Provide the (x, y) coordinate of the cell's center where the given text is located.  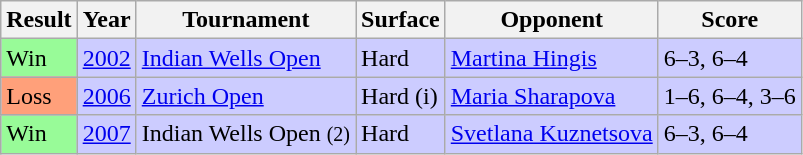
Tournament (246, 20)
Hard (i) (401, 96)
Indian Wells Open (2) (246, 134)
Maria Sharapova (552, 96)
Svetlana Kuznetsova (552, 134)
2007 (106, 134)
Score (730, 20)
Opponent (552, 20)
Martina Hingis (552, 58)
Loss (39, 96)
Year (106, 20)
Indian Wells Open (246, 58)
1–6, 6–4, 3–6 (730, 96)
2006 (106, 96)
Result (39, 20)
Surface (401, 20)
Zurich Open (246, 96)
2002 (106, 58)
